Capture the cell that displays the provided text and extract its (x, y) central coordinate. 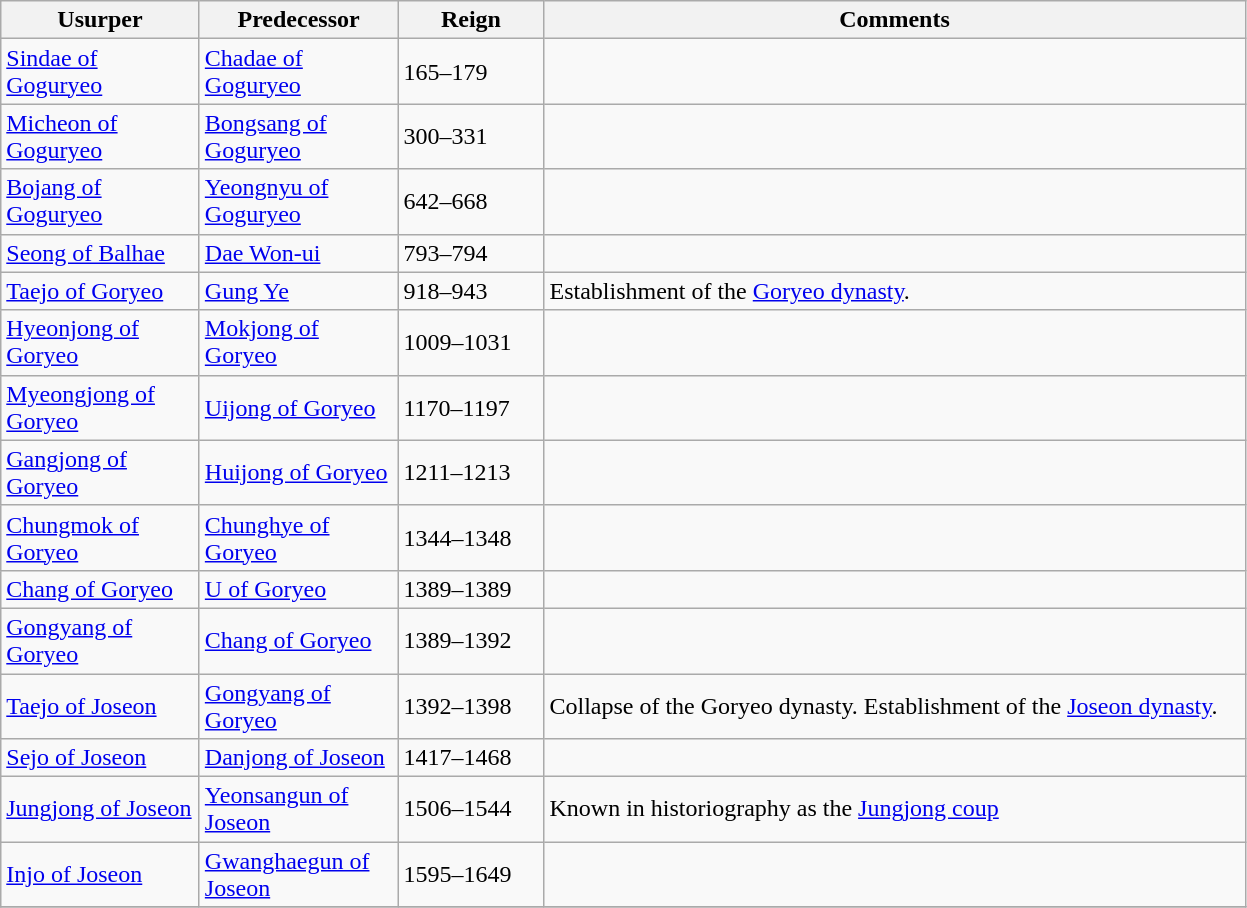
Establishment of the Goryeo dynasty. (894, 291)
Gangjong of Goryeo (100, 472)
Bongsang of Goguryeo (298, 136)
Sejo of Joseon (100, 758)
Collapse of the Goryeo dynasty. Establishment of the Joseon dynasty. (894, 706)
918–943 (471, 291)
Seong of Balhae (100, 253)
Uijong of Goryeo (298, 408)
1506–1544 (471, 810)
Taejo of Joseon (100, 706)
Jungjong of Joseon (100, 810)
Chadae of Goguryeo (298, 72)
Gwanghaegun of Joseon (298, 874)
1417–1468 (471, 758)
Chunghye of Goryeo (298, 538)
Danjong of Joseon (298, 758)
Gung Ye (298, 291)
1211–1213 (471, 472)
Known in historiography as the Jungjong coup (894, 810)
Reign (471, 20)
Yeongnyu of Goguryeo (298, 202)
1344–1348 (471, 538)
Micheon of Goguryeo (100, 136)
Comments (894, 20)
Mokjong of Goryeo (298, 342)
Taejo of Goryeo (100, 291)
Injo of Joseon (100, 874)
Predecessor (298, 20)
1392–1398 (471, 706)
1009–1031 (471, 342)
Hyeonjong of Goryeo (100, 342)
1170–1197 (471, 408)
U of Goryeo (298, 589)
1389–1392 (471, 640)
642–668 (471, 202)
Myeongjong of Goryeo (100, 408)
793–794 (471, 253)
Dae Won-ui (298, 253)
Yeonsangun of Joseon (298, 810)
Sindae of Goguryeo (100, 72)
1595–1649 (471, 874)
300–331 (471, 136)
Huijong of Goryeo (298, 472)
Bojang of Goguryeo (100, 202)
Chungmok of Goryeo (100, 538)
Usurper (100, 20)
1389–1389 (471, 589)
165–179 (471, 72)
